Determine the (X, Y) coordinate at the center of the cell enclosing the given text.  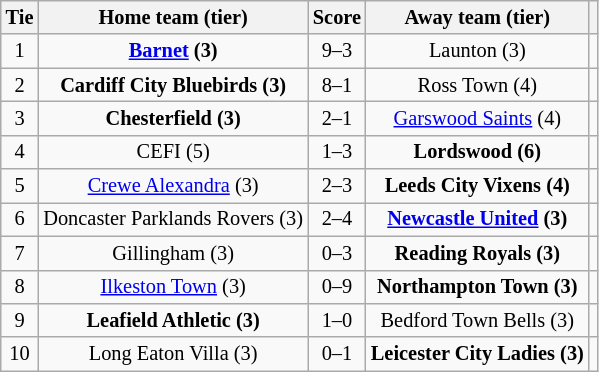
2–3 (337, 186)
Leeds City Vixens (4) (478, 186)
7 (20, 253)
Bedford Town Bells (3) (478, 320)
CEFI (5) (173, 152)
Northampton Town (3) (478, 287)
Doncaster Parklands Rovers (3) (173, 219)
Ilkeston Town (3) (173, 287)
9 (20, 320)
8–1 (337, 85)
2–4 (337, 219)
Long Eaton Villa (3) (173, 354)
5 (20, 186)
Home team (tier) (173, 17)
6 (20, 219)
1–3 (337, 152)
Leicester City Ladies (3) (478, 354)
0–9 (337, 287)
Lordswood (6) (478, 152)
1–0 (337, 320)
8 (20, 287)
1 (20, 51)
Garswood Saints (4) (478, 118)
Chesterfield (3) (173, 118)
Barnet (3) (173, 51)
Newcastle United (3) (478, 219)
2 (20, 85)
4 (20, 152)
2–1 (337, 118)
Leafield Athletic (3) (173, 320)
Score (337, 17)
Launton (3) (478, 51)
Ross Town (4) (478, 85)
3 (20, 118)
Gillingham (3) (173, 253)
0–3 (337, 253)
Crewe Alexandra (3) (173, 186)
10 (20, 354)
Cardiff City Bluebirds (3) (173, 85)
9–3 (337, 51)
Reading Royals (3) (478, 253)
0–1 (337, 354)
Tie (20, 17)
Away team (tier) (478, 17)
